Pinpoint the cell where the given text exists, returning its (X, Y) midpoint coordinate. 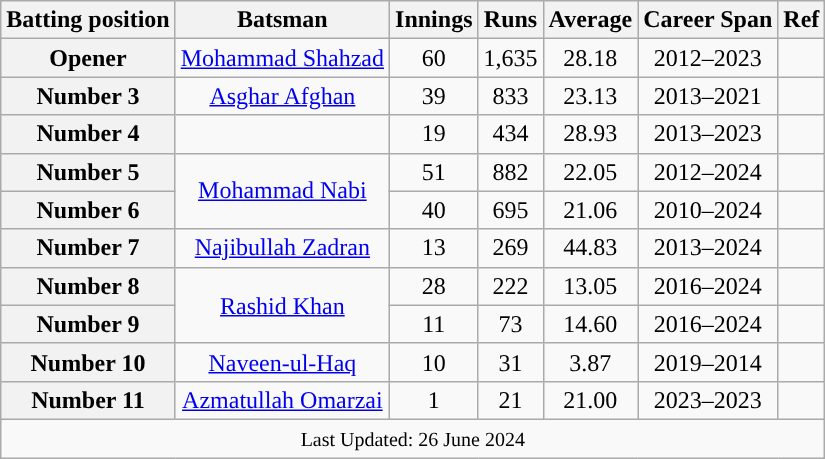
Number 11 (88, 400)
3.87 (590, 362)
21.06 (590, 210)
21.00 (590, 400)
28 (434, 286)
833 (510, 96)
28.18 (590, 58)
Mohammad Shahzad (282, 58)
19 (434, 134)
269 (510, 248)
Azmatullah Omarzai (282, 400)
2013–2024 (708, 248)
Ref (802, 20)
Career Span (708, 20)
Last Updated: 26 June 2024 (413, 438)
2019–2014 (708, 362)
11 (434, 324)
Asghar Afghan (282, 96)
Average (590, 20)
51 (434, 172)
Batsman (282, 20)
695 (510, 210)
21 (510, 400)
39 (434, 96)
1 (434, 400)
2013–2023 (708, 134)
Innings (434, 20)
Number 5 (88, 172)
22.05 (590, 172)
Naveen-ul-Haq (282, 362)
14.60 (590, 324)
1,635 (510, 58)
10 (434, 362)
Number 7 (88, 248)
2012–2024 (708, 172)
Number 3 (88, 96)
2023–2023 (708, 400)
Runs (510, 20)
882 (510, 172)
2010–2024 (708, 210)
73 (510, 324)
Number 6 (88, 210)
44.83 (590, 248)
40 (434, 210)
2012–2023 (708, 58)
Rashid Khan (282, 305)
Number 4 (88, 134)
Number 8 (88, 286)
Number 9 (88, 324)
2013–2021 (708, 96)
Opener (88, 58)
13.05 (590, 286)
28.93 (590, 134)
Mohammad Nabi (282, 191)
13 (434, 248)
60 (434, 58)
Najibullah Zadran (282, 248)
23.13 (590, 96)
434 (510, 134)
222 (510, 286)
Batting position (88, 20)
Number 10 (88, 362)
31 (510, 362)
